For the text-containing cell, return its midpoint in (x, y) coordinate format. 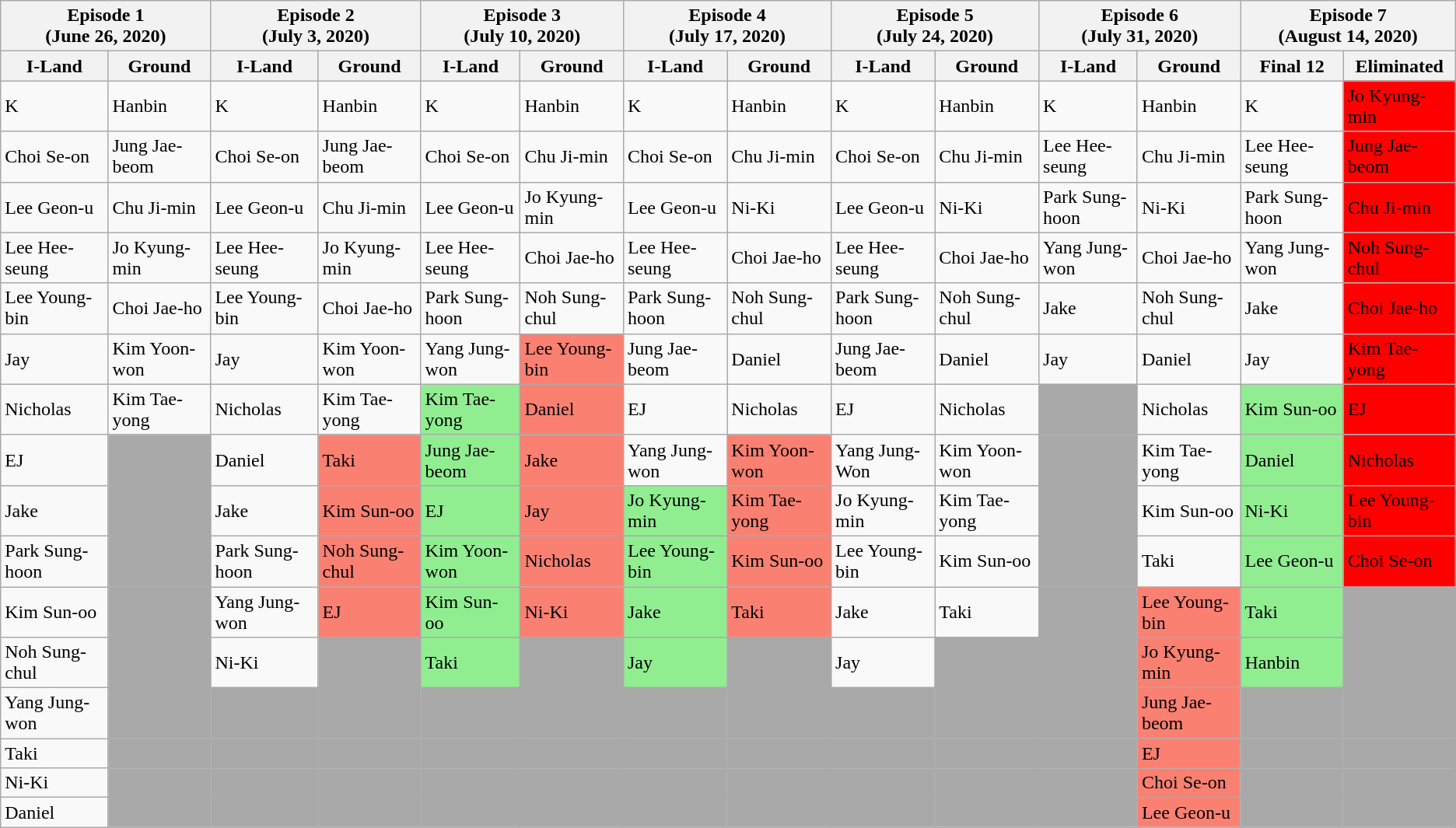
Episode 3(July 10, 2020) (522, 26)
Episode 5(July 24, 2020) (935, 26)
Episode 7(August 14, 2020) (1348, 26)
Episode 4(July 17, 2020) (726, 26)
Yang Jung-Won (884, 460)
Episode 1(June 26, 2020) (106, 26)
Episode 2(July 3, 2020) (316, 26)
Eliminated (1399, 66)
Final 12 (1292, 66)
Episode 6(July 31, 2020) (1140, 26)
